Detect which cell encompasses the target text, then output its [x, y] center coordinate. 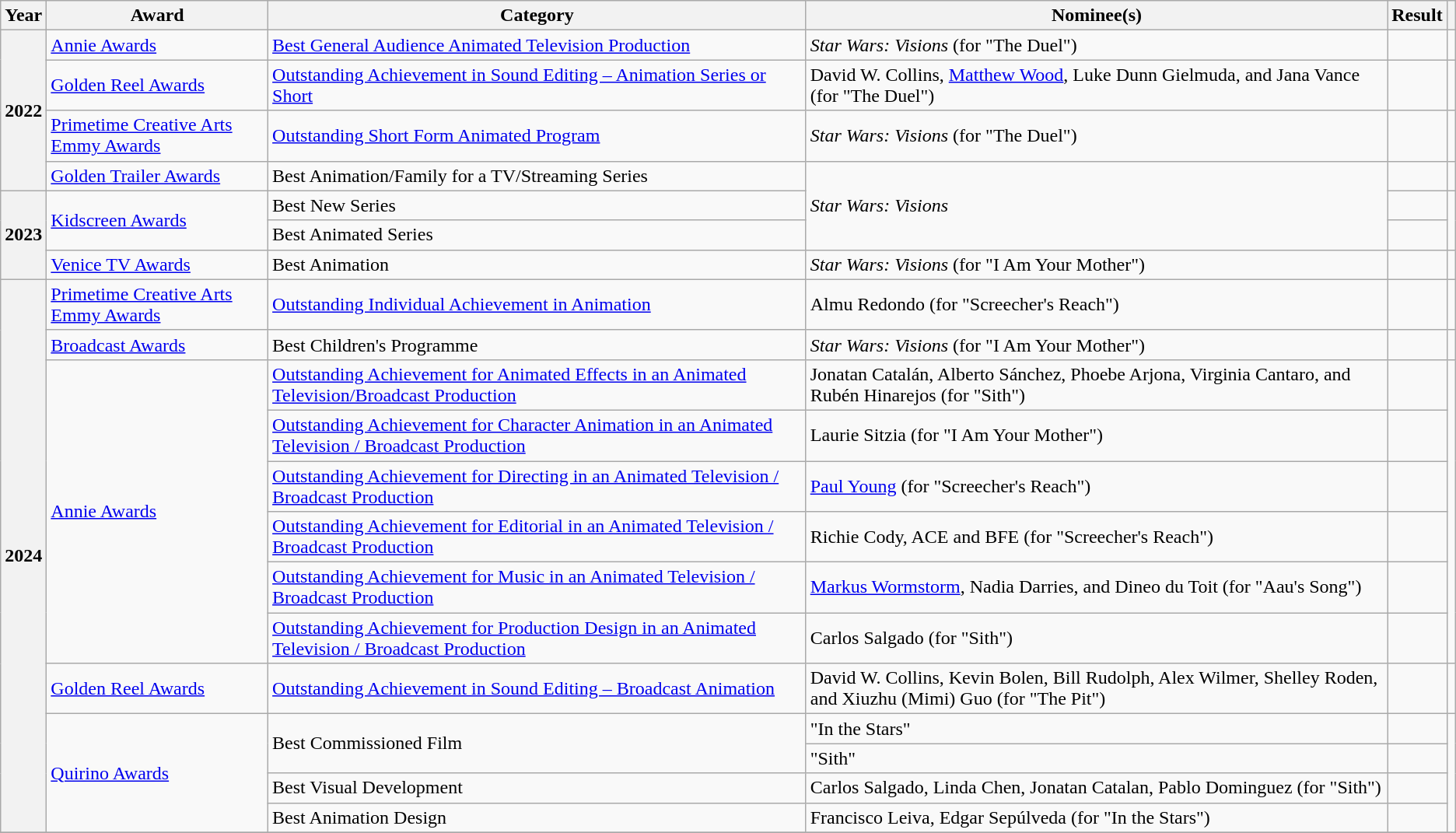
Outstanding Achievement for Character Animation in an Animated Television / Broadcast Production [537, 436]
Carlos Salgado (for "Sith") [1097, 638]
Richie Cody, ACE and BFE (for "Screecher's Reach") [1097, 537]
Paul Young (for "Screecher's Reach") [1097, 485]
Best Animation Design [537, 817]
Result [1417, 16]
Best Animation/Family for a TV/Streaming Series [537, 176]
Best Children's Programme [537, 345]
Markus Wormstorm, Nadia Darries, and Dineo du Toit (for "Aau's Song") [1097, 588]
Best Visual Development [537, 788]
Award [157, 16]
Golden Trailer Awards [157, 176]
Outstanding Individual Achievement in Animation [537, 305]
Outstanding Achievement for Music in an Animated Television / Broadcast Production [537, 588]
Carlos Salgado, Linda Chen, Jonatan Catalan, Pablo Dominguez (for "Sith") [1097, 788]
Best Commissioned Film [537, 744]
Outstanding Achievement in Sound Editing – Animation Series or Short [537, 86]
David W. Collins, Kevin Bolen, Bill Rudolph, Alex Wilmer, Shelley Roden, and Xiuzhu (Mimi) Guo (for "The Pit") [1097, 689]
Venice TV Awards [157, 264]
Best New Series [537, 205]
Star Wars: Visions [1097, 205]
Outstanding Achievement for Editorial in an Animated Television / Broadcast Production [537, 537]
Quirino Awards [157, 773]
Outstanding Achievement for Directing in an Animated Television / Broadcast Production [537, 485]
Outstanding Achievement for Production Design in an Animated Television / Broadcast Production [537, 638]
Laurie Sitzia (for "I Am Your Mother") [1097, 436]
Kidscreen Awards [157, 220]
Outstanding Achievement for Animated Effects in an Animated Television/Broadcast Production [537, 384]
Broadcast Awards [157, 345]
Francisco Leiva, Edgar Sepúlveda (for "In the Stars") [1097, 817]
Best Animated Series [537, 235]
Best General Audience Animated Television Production [537, 45]
"In the Stars" [1097, 729]
Jonatan Catalán, Alberto Sánchez, Phoebe Arjona, Virginia Cantaro, and Rubén Hinarejos (for "Sith") [1097, 384]
Category [537, 16]
Outstanding Achievement in Sound Editing – Broadcast Animation [537, 689]
Best Animation [537, 264]
Outstanding Short Form Animated Program [537, 135]
2022 [23, 110]
Nominee(s) [1097, 16]
Almu Redondo (for "Screecher's Reach") [1097, 305]
David W. Collins, Matthew Wood, Luke Dunn Gielmuda, and Jana Vance (for "The Duel") [1097, 86]
"Sith" [1097, 758]
2023 [23, 235]
2024 [23, 555]
Year [23, 16]
